Output the (x, y) coordinate of the center of the cell containing the given text.  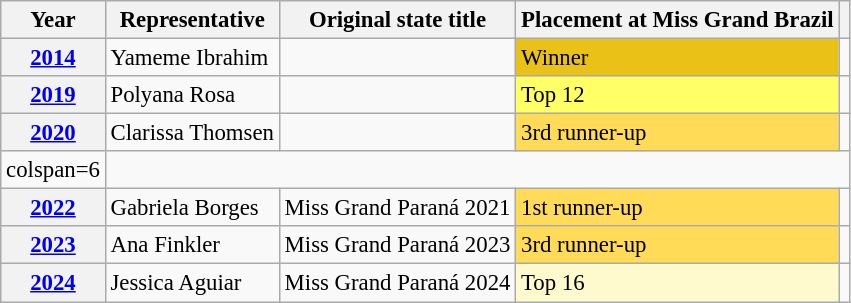
Yameme Ibrahim (192, 58)
Top 16 (678, 283)
Miss Grand Paraná 2021 (397, 208)
Placement at Miss Grand Brazil (678, 20)
2019 (53, 95)
Gabriela Borges (192, 208)
2014 (53, 58)
Original state title (397, 20)
Jessica Aguiar (192, 283)
2023 (53, 245)
Miss Grand Paraná 2024 (397, 283)
Representative (192, 20)
2024 (53, 283)
Year (53, 20)
Miss Grand Paraná 2023 (397, 245)
Winner (678, 58)
1st runner-up (678, 208)
2020 (53, 133)
2022 (53, 208)
Clarissa Thomsen (192, 133)
Ana Finkler (192, 245)
Top 12 (678, 95)
colspan=6 (53, 170)
Polyana Rosa (192, 95)
